Capture the cell that displays the provided text and extract its (x, y) central coordinate. 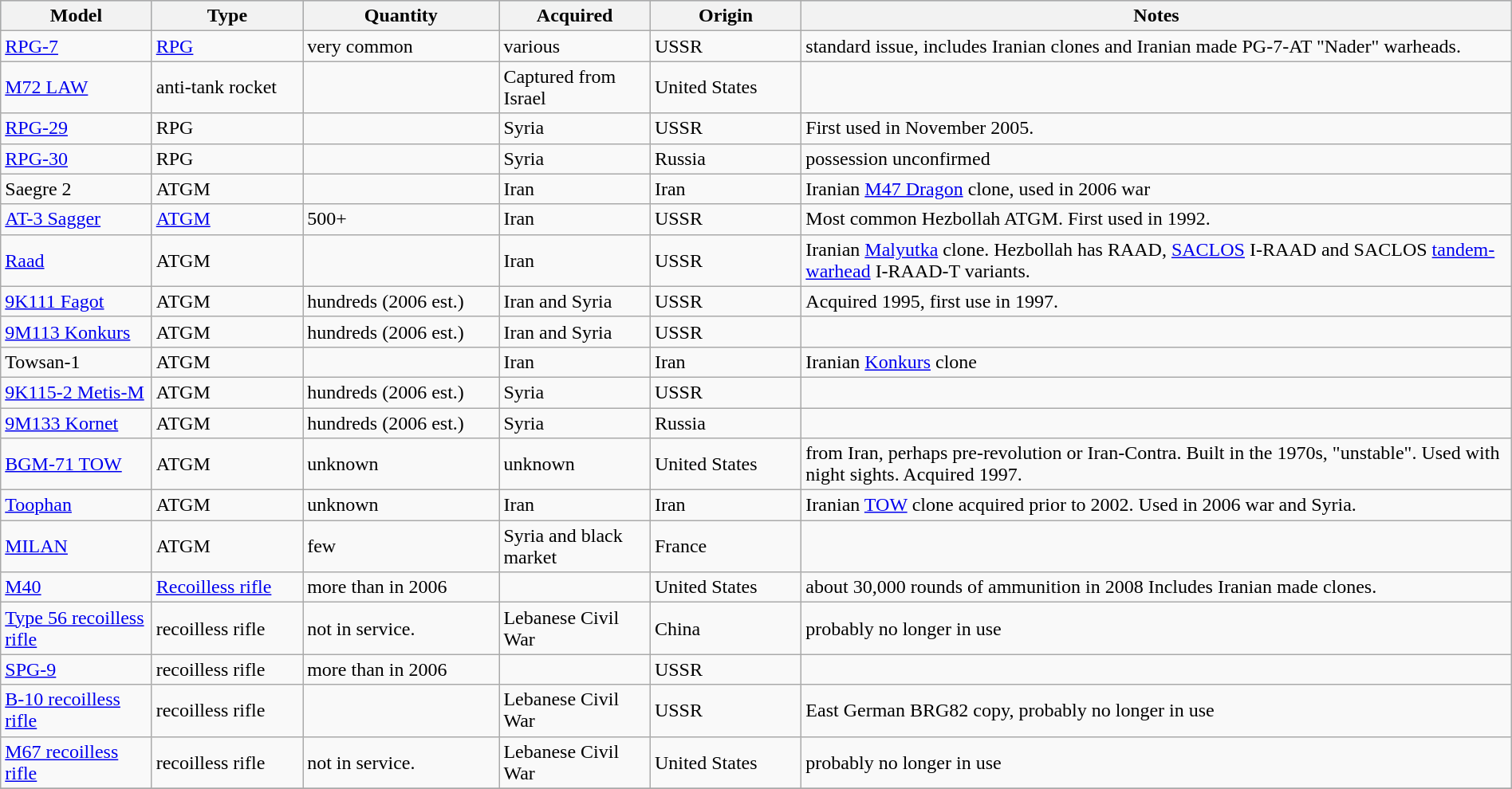
about 30,000 rounds of ammunition in 2008 Includes Iranian made clones. (1156, 587)
Toophan (77, 505)
MILAN (77, 547)
M40 (77, 587)
Origin (726, 16)
standard issue, includes Iranian clones and Iranian made PG-7-AT "Nader" warheads. (1156, 46)
Most common Hezbollah ATGM. First used in 1992. (1156, 219)
Iranian Malyutka clone. Hezbollah has RAAD, SACLOS I-RAAD and SACLOS tandem-warhead I-RAAD-T variants. (1156, 260)
First used in November 2005. (1156, 128)
SPG-9 (77, 669)
AT-3 Sagger (77, 219)
very common (401, 46)
Acquired (574, 16)
Saegre 2 (77, 189)
Quantity (401, 16)
Towsan-1 (77, 362)
M67 recoilless rifle (77, 762)
possession unconfirmed (1156, 159)
anti-tank rocket (226, 88)
Acquired 1995, first use in 1997. (1156, 301)
Model (77, 16)
France (726, 547)
East German BRG82 copy, probably no longer in use (1156, 711)
RPG-29 (77, 128)
Type (226, 16)
few (401, 547)
500+ (401, 219)
9K115-2 Metis-M (77, 392)
Iranian Konkurs clone (1156, 362)
Captured from Israel (574, 88)
RPG-30 (77, 159)
Notes (1156, 16)
China (726, 628)
Syria and black market (574, 547)
Iranian M47 Dragon clone, used in 2006 war (1156, 189)
various (574, 46)
9M113 Konkurs (77, 332)
from Iran, perhaps pre-revolution or Iran-Contra. Built in the 1970s, "unstable". Used with night sights. Acquired 1997. (1156, 464)
M72 LAW (77, 88)
9K111 Fagot (77, 301)
Raad (77, 260)
Type 56 recoilless rifle (77, 628)
B-10 recoilless rifle (77, 711)
9M133 Kornet (77, 423)
Iranian TOW clone acquired prior to 2002. Used in 2006 war and Syria. (1156, 505)
BGM-71 TOW (77, 464)
Recoilless rifle (226, 587)
RPG-7 (77, 46)
